Return (x, y) of the center of cell containing provided text 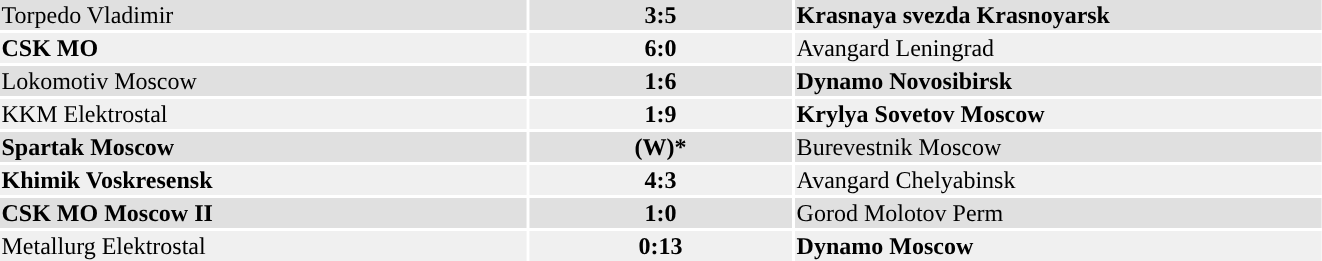
Krylya Sovetov Moscow (1058, 114)
1:0 (660, 213)
Burevestnik Moscow (1058, 147)
KKM Elektrostal (263, 114)
Torpedo Vladimir (263, 15)
3:5 (660, 15)
Spartak Moscow (263, 147)
0:13 (660, 246)
Khimik Voskresensk (263, 180)
6:0 (660, 48)
Dynamo Moscow (1058, 246)
1:9 (660, 114)
Lokomotiv Moscow (263, 81)
1:6 (660, 81)
4:3 (660, 180)
CSK MO Moscow II (263, 213)
CSK MO (263, 48)
Gorod Molotov Perm (1058, 213)
Dynamo Novosibirsk (1058, 81)
(W)* (660, 147)
Metallurg Elektrostal (263, 246)
Krasnaya svezda Krasnoyarsk (1058, 15)
Avangard Chelyabinsk (1058, 180)
Avangard Leningrad (1058, 48)
